Pinpoint the cell where the given text exists, returning its [x, y] midpoint coordinate. 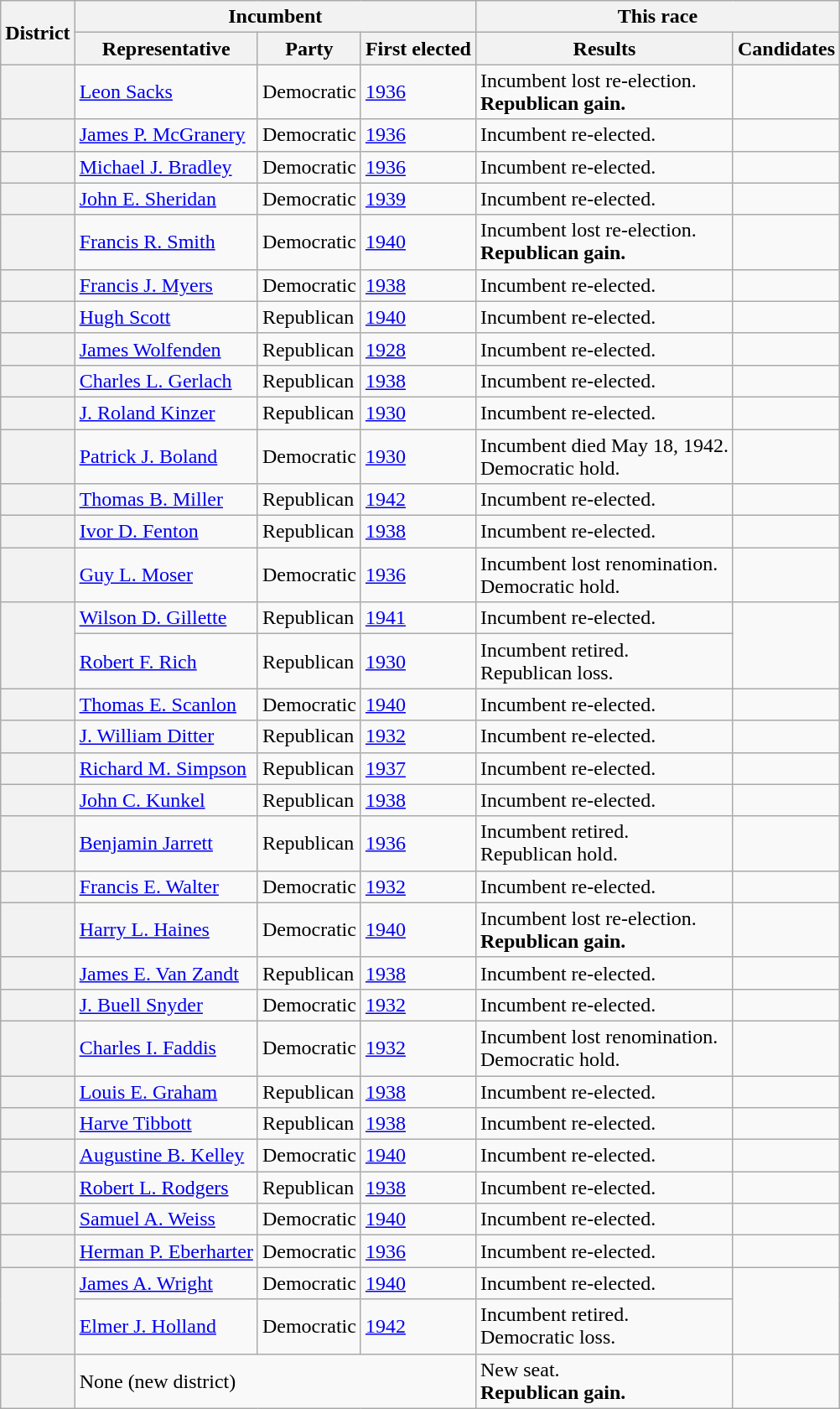
Incumbent died May 18, 1942.Democratic hold. [604, 456]
Francis R. Smith [166, 242]
Charles I. Faddis [166, 1048]
Augustine B. Kelley [166, 1156]
1941 [417, 618]
J. Buell Snyder [166, 1005]
Richard M. Simpson [166, 768]
1937 [417, 768]
Candidates [786, 49]
James E. Van Zandt [166, 973]
J. Roland Kinzer [166, 413]
Robert L. Rodgers [166, 1188]
John C. Kunkel [166, 800]
First elected [417, 49]
Incumbent retired.Republican loss. [604, 661]
Michael J. Bradley [166, 167]
Harve Tibbott [166, 1124]
Incumbent retired.Democratic loss. [604, 1327]
Leon Sacks [166, 92]
Harry L. Haines [166, 929]
Incumbent retired.Republican hold. [604, 844]
Charles L. Gerlach [166, 381]
Robert F. Rich [166, 661]
Hugh Scott [166, 317]
Results [604, 49]
J. William Ditter [166, 736]
Incumbent [275, 17]
Thomas B. Miller [166, 500]
Louis E. Graham [166, 1091]
Francis J. Myers [166, 285]
Elmer J. Holland [166, 1327]
Samuel A. Weiss [166, 1219]
James Wolfenden [166, 349]
None (new district) [275, 1380]
Francis E. Walter [166, 886]
District [38, 33]
Party [309, 49]
Representative [166, 49]
1928 [417, 349]
Benjamin Jarrett [166, 844]
This race [657, 17]
Herman P. Eberharter [166, 1251]
John E. Sheridan [166, 199]
Thomas E. Scanlon [166, 704]
Wilson D. Gillette [166, 618]
Guy L. Moser [166, 575]
New seat.Republican gain. [604, 1380]
James A. Wright [166, 1283]
Ivor D. Fenton [166, 532]
Patrick J. Boland [166, 456]
1939 [417, 199]
James P. McGranery [166, 135]
